For the text-containing cell, return its midpoint in [x, y] coordinate format. 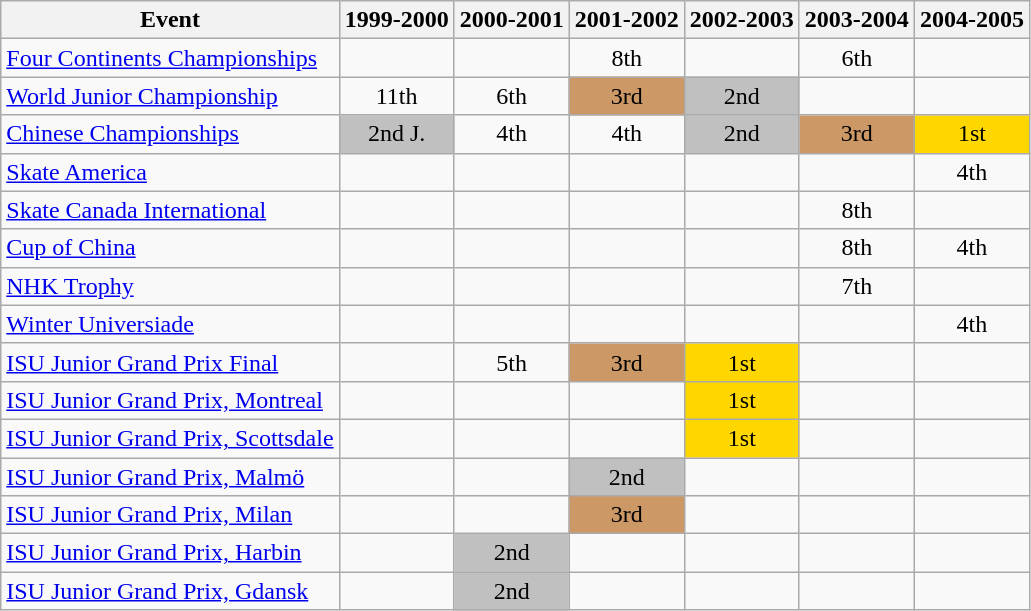
Skate Canada International [170, 210]
ISU Junior Grand Prix, Gdansk [170, 591]
Winter Universiade [170, 324]
World Junior Championship [170, 96]
5th [512, 362]
ISU Junior Grand Prix, Scottsdale [170, 438]
Skate America [170, 172]
ISU Junior Grand Prix, Milan [170, 515]
ISU Junior Grand Prix Final [170, 362]
ISU Junior Grand Prix, Malmö [170, 477]
2002-2003 [742, 20]
Chinese Championships [170, 134]
ISU Junior Grand Prix, Harbin [170, 553]
2001-2002 [626, 20]
7th [856, 286]
NHK Trophy [170, 286]
ISU Junior Grand Prix, Montreal [170, 400]
2004-2005 [972, 20]
2nd J. [396, 134]
11th [396, 96]
1999-2000 [396, 20]
Four Continents Championships [170, 58]
Cup of China [170, 248]
2000-2001 [512, 20]
Event [170, 20]
2003-2004 [856, 20]
